Capture the cell that displays the provided text and extract its [X, Y] central coordinate. 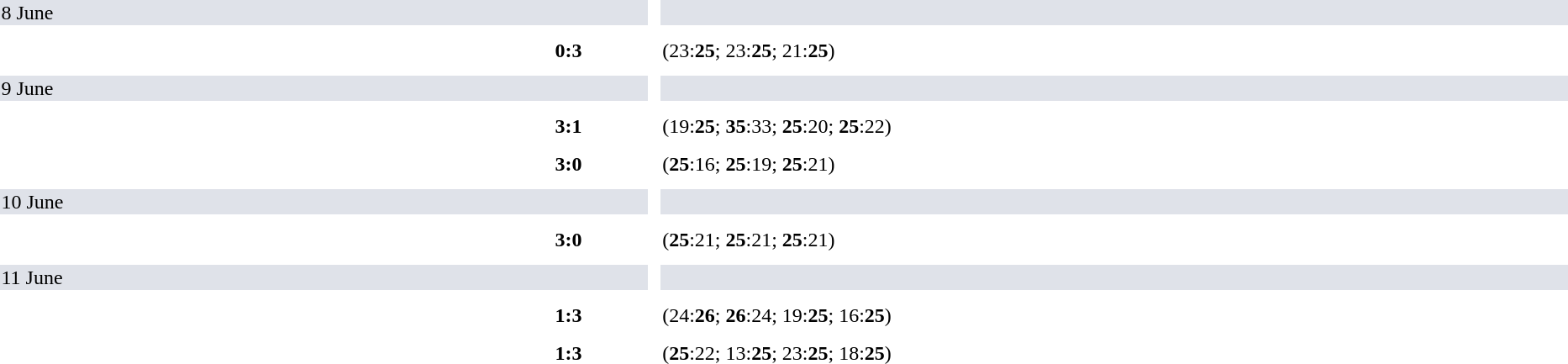
(25:16; 25:19; 25:21) [1114, 164]
3:1 [568, 126]
8 June [324, 13]
9 June [324, 88]
10 June [324, 202]
1:3 [568, 315]
(25:21; 25:21; 25:21) [1114, 240]
(24:26; 26:24; 19:25; 16:25) [1114, 315]
0:3 [568, 50]
(23:25; 23:25; 21:25) [1114, 50]
(19:25; 35:33; 25:20; 25:22) [1114, 126]
11 June [324, 277]
